Locate the cell with the specified text and output its [x, y] center coordinate. 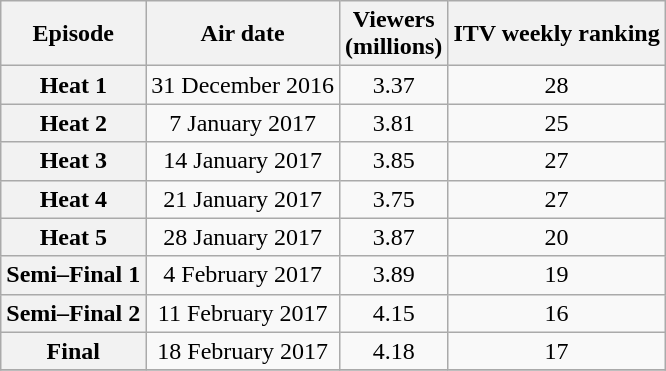
17 [556, 351]
31 December 2016 [243, 85]
21 January 2017 [243, 199]
Semi–Final 1 [74, 275]
14 January 2017 [243, 161]
Heat 4 [74, 199]
11 February 2017 [243, 313]
25 [556, 123]
Semi–Final 2 [74, 313]
28 January 2017 [243, 237]
Heat 1 [74, 85]
3.89 [393, 275]
Heat 5 [74, 237]
3.37 [393, 85]
4.18 [393, 351]
28 [556, 85]
ITV weekly ranking [556, 34]
Heat 2 [74, 123]
Episode [74, 34]
4.15 [393, 313]
4 February 2017 [243, 275]
Viewers(millions) [393, 34]
3.87 [393, 237]
7 January 2017 [243, 123]
16 [556, 313]
3.85 [393, 161]
Air date [243, 34]
20 [556, 237]
18 February 2017 [243, 351]
3.81 [393, 123]
19 [556, 275]
3.75 [393, 199]
Final [74, 351]
Heat 3 [74, 161]
